Detect which cell encompasses the target text, then output its (x, y) center coordinate. 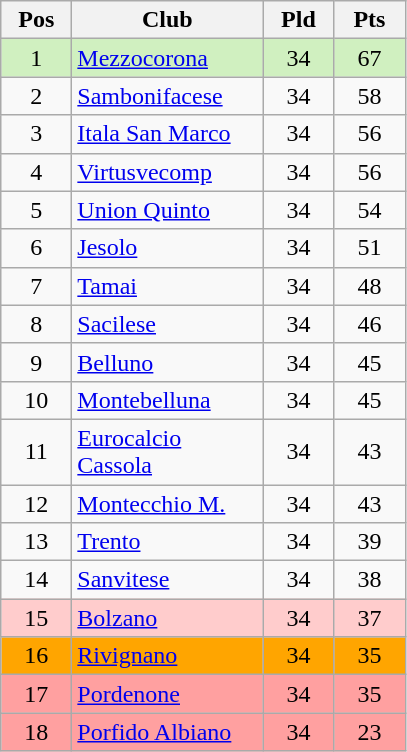
48 (370, 286)
10 (36, 400)
16 (36, 656)
Pos (36, 20)
39 (370, 542)
Union Quinto (168, 210)
67 (370, 58)
13 (36, 542)
17 (36, 694)
Porfido Albiano (168, 732)
8 (36, 324)
Pordenone (168, 694)
14 (36, 580)
18 (36, 732)
Montebelluna (168, 400)
7 (36, 286)
5 (36, 210)
58 (370, 96)
Rivignano (168, 656)
Club (168, 20)
9 (36, 362)
Itala San Marco (168, 134)
Mezzocorona (168, 58)
1 (36, 58)
46 (370, 324)
51 (370, 248)
Montecchio M. (168, 503)
Virtusvecomp (168, 172)
Sanvitese (168, 580)
2 (36, 96)
15 (36, 618)
Tamai (168, 286)
Sambonifacese (168, 96)
Sacilese (168, 324)
37 (370, 618)
Bolzano (168, 618)
Eurocalcio Cassola (168, 452)
54 (370, 210)
12 (36, 503)
4 (36, 172)
6 (36, 248)
Pld (298, 20)
11 (36, 452)
Jesolo (168, 248)
23 (370, 732)
38 (370, 580)
Belluno (168, 362)
Trento (168, 542)
Pts (370, 20)
3 (36, 134)
